For the text-containing cell, return its midpoint in [x, y] coordinate format. 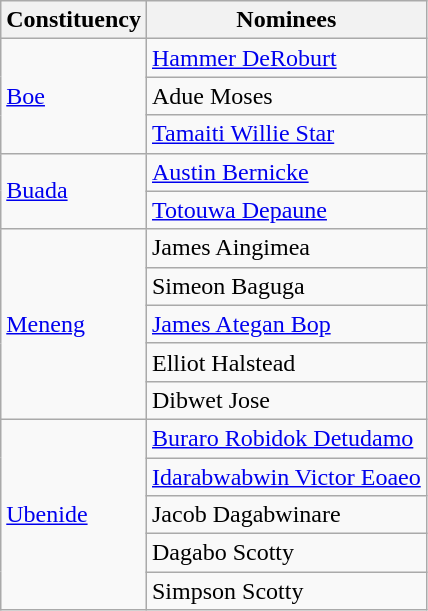
Nominees [286, 20]
Constituency [74, 20]
Jacob Dagabwinare [286, 515]
Dagabo Scotty [286, 553]
James Ategan Bop [286, 324]
Buraro Robidok Detudamo [286, 438]
Ubenide [74, 514]
Dibwet Jose [286, 400]
Hammer DeRoburt [286, 58]
Adue Moses [286, 96]
Tamaiti Willie Star [286, 134]
Totouwa Depaune [286, 210]
Simpson Scotty [286, 591]
Boe [74, 96]
Austin Bernicke [286, 172]
James Aingimea [286, 248]
Simeon Baguga [286, 286]
Elliot Halstead [286, 362]
Meneng [74, 324]
Buada [74, 191]
Idarabwabwin Victor Eoaeo [286, 477]
